Identify which cell holds the provided text, then report its [X, Y] central coordinate. 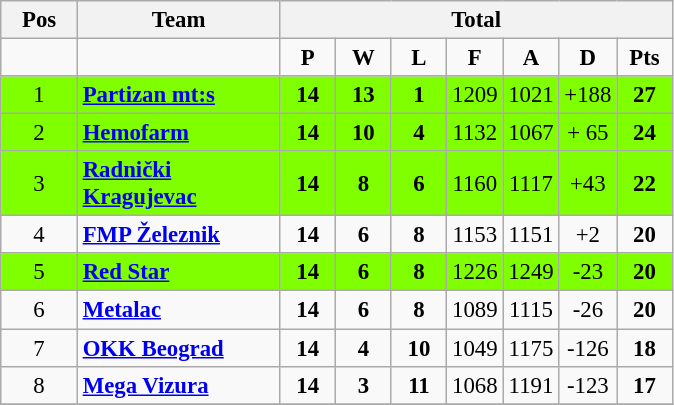
+ 65 [588, 133]
W [364, 58]
F [475, 58]
1021 [531, 95]
22 [645, 184]
1153 [475, 235]
+2 [588, 235]
1151 [531, 235]
7 [40, 348]
Metalac [178, 310]
Mega Vizura [178, 385]
Hemofarm [178, 133]
1249 [531, 273]
2 [40, 133]
Pos [40, 20]
1049 [475, 348]
1175 [531, 348]
Radnički Kragujevac [178, 184]
13 [364, 95]
1160 [475, 184]
-23 [588, 273]
Pts [645, 58]
L [419, 58]
1067 [531, 133]
P [308, 58]
Total [476, 20]
11 [419, 385]
24 [645, 133]
17 [645, 385]
A [531, 58]
-123 [588, 385]
1226 [475, 273]
-126 [588, 348]
5 [40, 273]
27 [645, 95]
OKK Beograd [178, 348]
1115 [531, 310]
D [588, 58]
1209 [475, 95]
1191 [531, 385]
18 [645, 348]
+43 [588, 184]
Partizan mt:s [178, 95]
1132 [475, 133]
1068 [475, 385]
1089 [475, 310]
FMP Železnik [178, 235]
+188 [588, 95]
Team [178, 20]
1117 [531, 184]
-26 [588, 310]
Red Star [178, 273]
